Provide the [X, Y] coordinate of the cell's center where the given text is located.  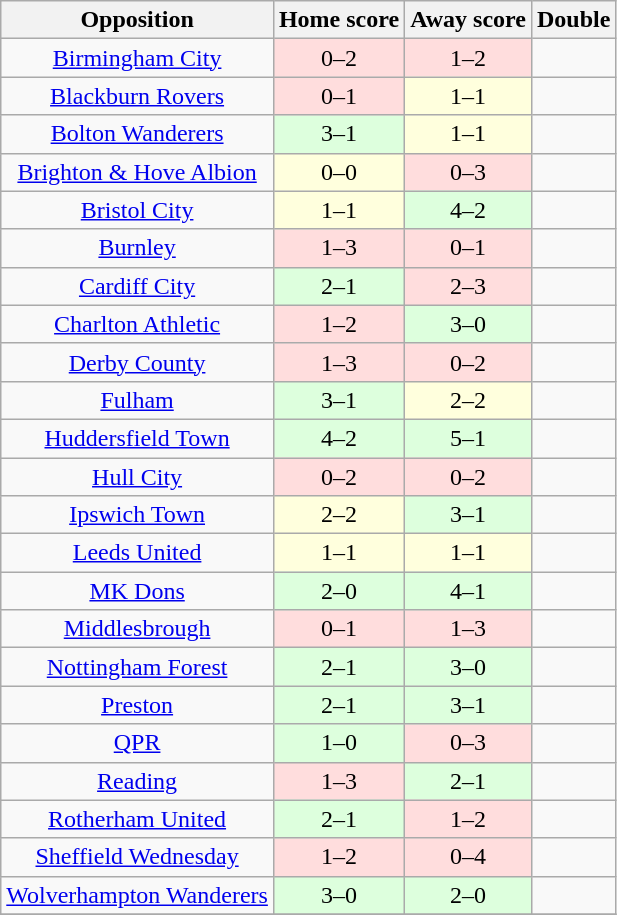
Nottingham Forest [138, 667]
Wolverhampton Wanderers [138, 895]
Double [573, 20]
Huddersfield Town [138, 438]
5–1 [468, 438]
Away score [468, 20]
Home score [338, 20]
Derby County [138, 362]
Bristol City [138, 210]
Burnley [138, 248]
Rotherham United [138, 819]
Birmingham City [138, 58]
1–0 [338, 743]
QPR [138, 743]
Bolton Wanderers [138, 134]
4–1 [468, 591]
Opposition [138, 20]
Brighton & Hove Albion [138, 172]
0–4 [468, 857]
Charlton Athletic [138, 324]
Reading [138, 781]
Cardiff City [138, 286]
2–3 [468, 286]
Fulham [138, 400]
Middlesbrough [138, 629]
Hull City [138, 477]
MK Dons [138, 591]
0–0 [338, 172]
Ipswich Town [138, 515]
Leeds United [138, 553]
Preston [138, 705]
Blackburn Rovers [138, 96]
Sheffield Wednesday [138, 857]
